Pinpoint the cell where the given text exists, returning its (X, Y) midpoint coordinate. 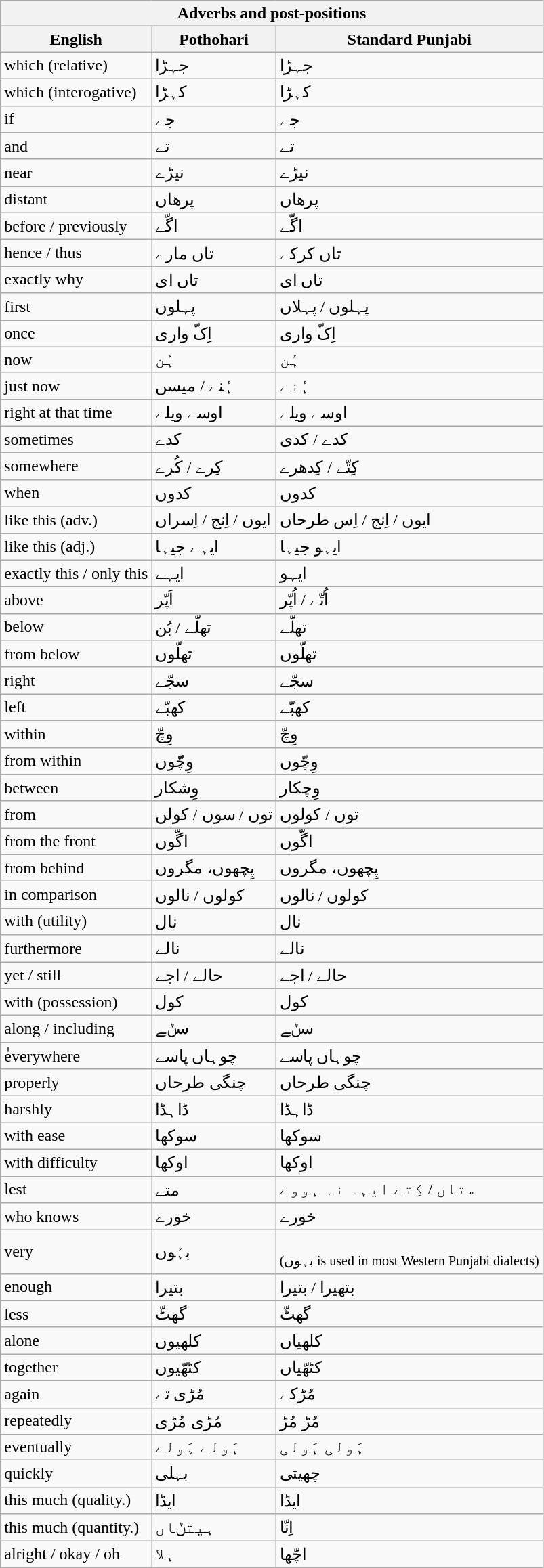
اُتّے / اُپّر (409, 601)
کٹھّیاں (409, 1368)
furthermore (76, 949)
exactly why (76, 280)
ہیتݨاں (214, 1527)
near (76, 173)
تھلّے (409, 627)
which (relative) (76, 66)
enough (76, 1287)
along / including (76, 1029)
alone (76, 1341)
بہُوں (214, 1251)
if (76, 119)
مُڑکے (409, 1394)
very (76, 1251)
less (76, 1314)
ٰeverywhere (76, 1055)
ایوں / اِنج / اِسراں (214, 520)
ایہو جیہا (409, 547)
right (76, 680)
پہلوں (214, 307)
with (possession) (76, 1002)
just now (76, 386)
متاں / کِتے ایہہ نہ ہووے (409, 1190)
بتیرا (214, 1287)
with difficulty (76, 1162)
مُڑی مُڑی (214, 1421)
this much (quantity.) (76, 1527)
with ease (76, 1136)
now (76, 360)
from the front (76, 842)
within (76, 734)
first (76, 307)
quickly (76, 1474)
properly (76, 1083)
distant (76, 200)
Standard Punjabi (409, 39)
تاں کرکے (409, 253)
exactly this / only this (76, 573)
hence / thus (76, 253)
ایہے (214, 573)
again (76, 1394)
وِچّوں (409, 761)
from below (76, 654)
پہلوں / پہلاں (409, 307)
ہَولی ہَولی (409, 1447)
from (76, 814)
sometimes (76, 439)
کدے / کدی (409, 439)
وِشکار (214, 788)
وِچّّوں (214, 761)
like this (adv.) (76, 520)
above (76, 601)
اچّھا (409, 1554)
lest (76, 1190)
and (76, 146)
with (utility) (76, 921)
مُڑی تے (214, 1394)
ہلا (214, 1554)
from behind (76, 868)
اِنّا (409, 1527)
in comparison (76, 895)
تھلّے / بُن (214, 627)
who knows (76, 1217)
which (interogative) (76, 92)
ہُنے / میسں (214, 386)
اَپّر (214, 601)
between (76, 788)
توں / سوں / کولں (214, 814)
Pothohari (214, 39)
somewhere (76, 466)
کِتّے / کِدھرے (409, 466)
English (76, 39)
چھیتی (409, 1474)
once (76, 333)
ہُنے (409, 386)
بتھیرا / بتیرا (409, 1287)
right at that time (76, 413)
وِچکار (409, 788)
توں / کولوں (409, 814)
from within (76, 761)
before / previously (76, 226)
alright / okay / oh (76, 1554)
like this (adj.) (76, 547)
ایہو (409, 573)
below (76, 627)
when (76, 493)
ہَولے ہَولے (214, 1447)
متے (214, 1190)
ایوں / اِنج / اِس طرحاں (409, 520)
harshly (76, 1109)
مُڑ مُڑ (409, 1421)
کِرے / کُرے (214, 466)
repeatedly (76, 1421)
this much (quality.) (76, 1500)
تاں مارے (214, 253)
کدے (214, 439)
کلھیوں (214, 1341)
ایہے جیہا (214, 547)
yet / still (76, 975)
کلھیاں (409, 1341)
(بہوں is used in most Western Punjabi dialects) (409, 1251)
Adverbs and post-positions (272, 14)
left (76, 707)
کٹھّیوں (214, 1368)
together (76, 1368)
بہلی (214, 1474)
eventually (76, 1447)
